Return the (X, Y) coordinate for the center point of the cell that contains the specified text.  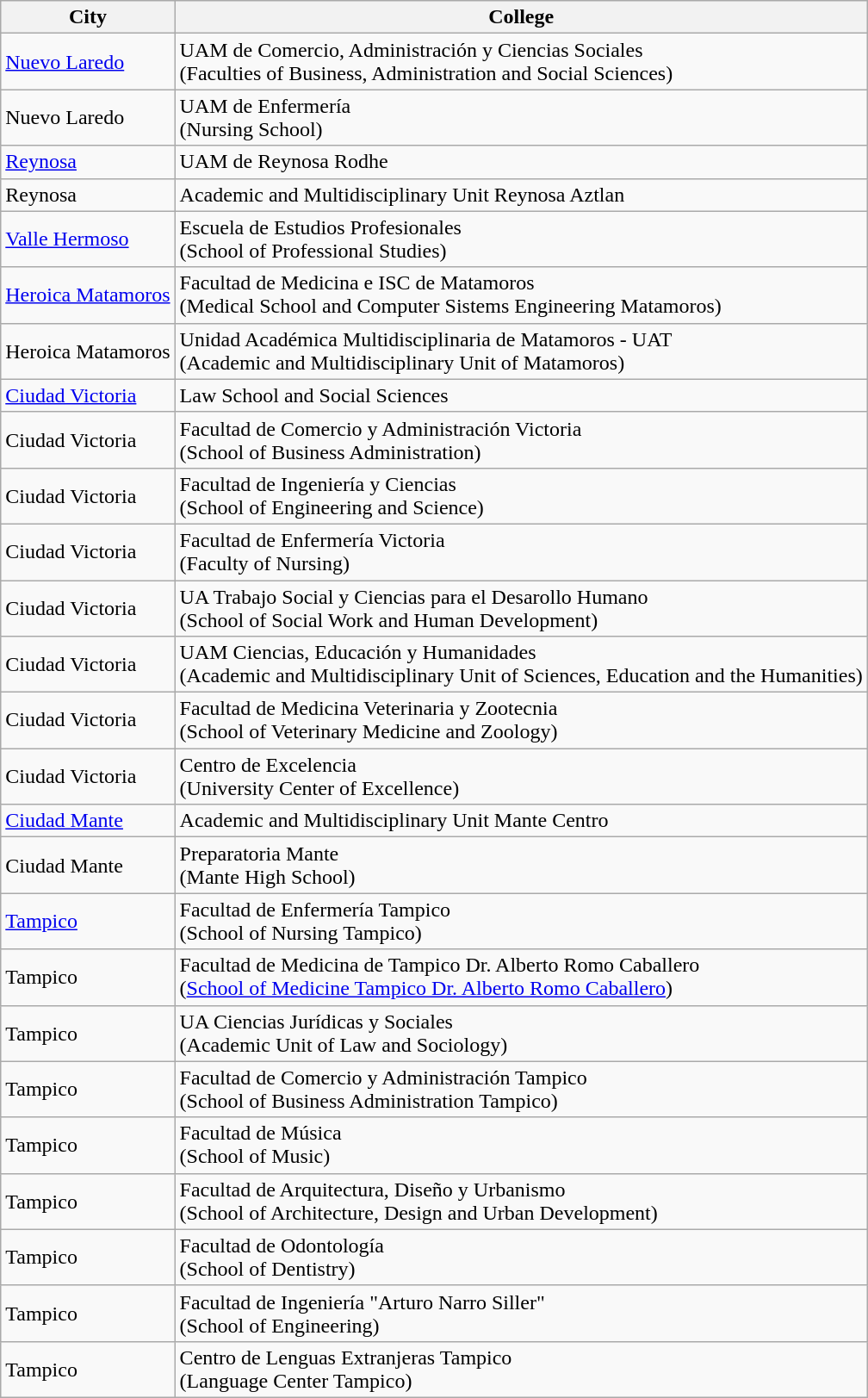
Law School and Social Sciences (521, 395)
College (521, 17)
Facultad de Medicina e ISC de Matamoros(Medical School and Computer Sistems Engineering Matamoros) (521, 295)
Centro de Lenguas Extranjeras Tampico(Language Center Tampico) (521, 1370)
Facultad de Comercio y Administración Victoria(School of Business Administration) (521, 439)
UA Ciencias Jurídicas y Sociales(Academic Unit of Law and Sociology) (521, 1034)
City (88, 17)
Facultad de Odontología(School of Dentistry) (521, 1258)
Facultad de Arquitectura, Diseño y Urbanismo(School of Architecture, Design and Urban Development) (521, 1201)
Academic and Multidisciplinary Unit Reynosa Aztlan (521, 195)
Facultad de Medicina de Tampico Dr. Alberto Romo Caballero(School of Medicine Tampico Dr. Alberto Romo Caballero) (521, 977)
Facultad de Medicina Veterinaria y Zootecnia(School of Veterinary Medicine and Zoology) (521, 720)
Facultad de Enfermería Tampico(School of Nursing Tampico) (521, 922)
Valle Hermoso (88, 239)
Escuela de Estudios Profesionales(School of Professional Studies) (521, 239)
Facultad de Ingeniería y Ciencias(School of Engineering and Science) (521, 496)
Centro de Excelencia(University Center of Excellence) (521, 777)
UA Trabajo Social y Ciencias para el Desarollo Humano(School of Social Work and Human Development) (521, 608)
Preparatoria Mante(Mante High School) (521, 865)
Facultad de Música(School of Music) (521, 1146)
Facultad de Ingeniería "Arturo Narro Siller"(School of Engineering) (521, 1313)
Facultad de Comercio y Administración Tampico(School of Business Administration Tampico) (521, 1089)
UAM Ciencias, Educación y Humanidades(Academic and Multidisciplinary Unit of Sciences, Education and the Humanities) (521, 665)
UAM de Reynosa Rodhe (521, 162)
UAM de Enfermería(Nursing School) (521, 117)
Unidad Académica Multidisciplinaria de Matamoros - UAT(Academic and Multidisciplinary Unit of Matamoros) (521, 351)
Academic and Multidisciplinary Unit Mante Centro (521, 821)
UAM de Comercio, Administración y Ciencias Sociales(Faculties of Business, Administration and Social Sciences) (521, 62)
Facultad de Enfermería Victoria(Faculty of Nursing) (521, 551)
